Extract the [x, y] coordinate from the center of the cell holding the provided text.  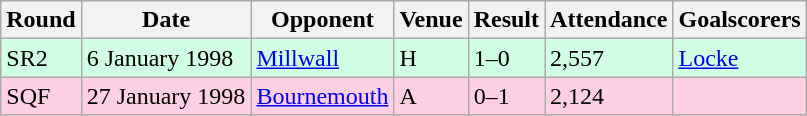
Locke [740, 58]
SQF [41, 96]
6 January 1998 [166, 58]
27 January 1998 [166, 96]
Millwall [322, 58]
Round [41, 20]
Opponent [322, 20]
H [431, 58]
Result [506, 20]
Goalscorers [740, 20]
Venue [431, 20]
Date [166, 20]
SR2 [41, 58]
2,124 [609, 96]
0–1 [506, 96]
2,557 [609, 58]
Bournemouth [322, 96]
1–0 [506, 58]
A [431, 96]
Attendance [609, 20]
